Return the (X, Y) coordinate for the center point of the cell that contains the specified text.  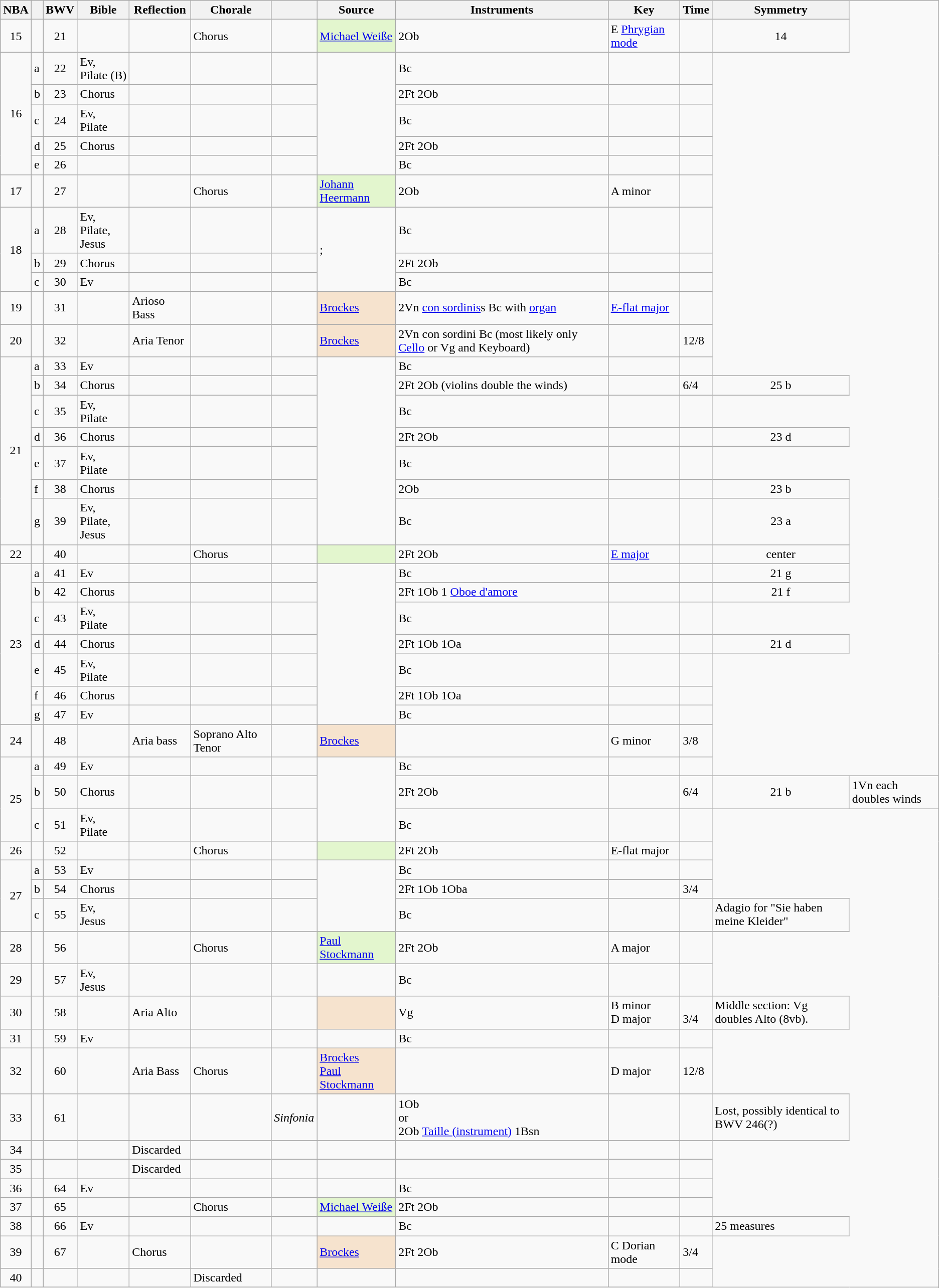
Middle section: Vg doubles Alto (8vb). (781, 1013)
Instruments (502, 10)
58 (60, 1013)
2Ft 1Ob 1 Oboe d'amore (502, 592)
41 (60, 573)
Arioso Bass (160, 308)
51 (60, 825)
45 (60, 670)
Paul Stockmann (356, 948)
50 (60, 792)
D major (644, 1071)
Key (644, 10)
E major (644, 554)
19 (16, 308)
A major (644, 948)
Aria Bass (160, 1071)
BWV (60, 10)
23 d (781, 437)
61 (60, 1117)
Aria Alto (160, 1013)
Aria bass (160, 740)
42 (60, 592)
Aria Tenor (160, 340)
Soprano Alto Tenor (231, 740)
44 (60, 644)
Vg (502, 1013)
16 (16, 113)
55 (60, 914)
65 (60, 1207)
21 b (781, 792)
Time (696, 10)
Adagio for "Sie haben meine Kleider" (781, 914)
Johann Heermann (356, 191)
48 (60, 740)
54 (60, 889)
14 (781, 36)
Chorale (231, 10)
17 (16, 191)
1Ob or 2Ob Taille (instrument) 1Bsn (502, 1117)
Sinfonia (294, 1117)
66 (60, 1226)
center (781, 554)
52 (60, 851)
23 a (781, 521)
E Phrygian mode (644, 36)
25 measures (781, 1226)
A minor (644, 191)
23 b (781, 489)
Symmetry (781, 10)
2Ft 2Ob (violins double the winds) (502, 386)
Ev, Pilate (B) (103, 68)
2Vn con sordiniss Bc with organ (502, 308)
56 (60, 948)
2Ft 1Ob 1Oba (502, 889)
Bible (103, 10)
47 (60, 714)
NBA (16, 10)
57 (60, 980)
1Vn each doubles winds (894, 792)
15 (16, 36)
59 (60, 1038)
Lost, possibly identical to BWV 246(?) (781, 1117)
46 (60, 695)
; (356, 249)
Source (356, 10)
49 (60, 767)
3/8 (696, 740)
21 g (781, 573)
C Dorian mode (644, 1252)
25 b (781, 386)
67 (60, 1252)
43 (60, 618)
G minor (644, 740)
21 d (781, 644)
2Vn con sordini Bc (most likely only Cello or Vg and Keyboard) (502, 340)
60 (60, 1071)
53 (60, 870)
20 (16, 340)
BrockesPaul Stockmann (356, 1071)
64 (60, 1188)
18 (16, 249)
B minorD major (644, 1013)
Reflection (160, 10)
21 f (781, 592)
